For the text-containing cell, return its midpoint in [x, y] coordinate format. 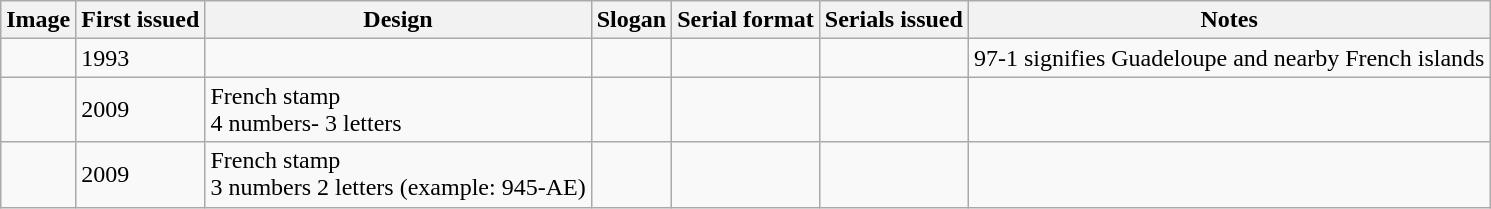
Serial format [746, 20]
1993 [140, 58]
Image [38, 20]
Serials issued [894, 20]
Notes [1229, 20]
French stamp4 numbers- 3 letters [398, 110]
First issued [140, 20]
97-1 signifies Guadeloupe and nearby French islands [1229, 58]
Design [398, 20]
French stamp3 numbers 2 letters (example: 945-AE) [398, 174]
Slogan [631, 20]
